Locate the cell with the specified text and output its [x, y] center coordinate. 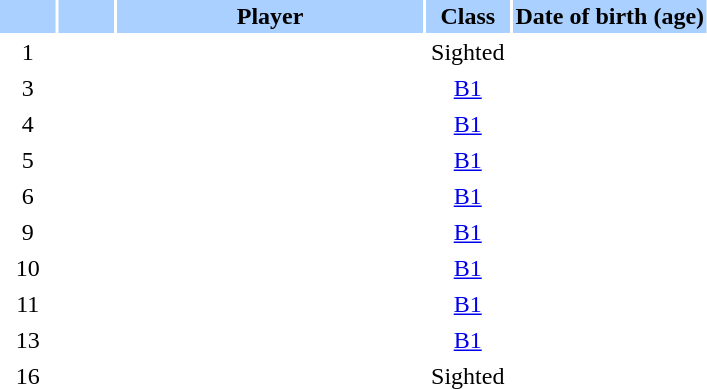
Sighted [468, 52]
Date of birth (age) [610, 16]
5 [28, 160]
13 [28, 340]
11 [28, 304]
Class [468, 16]
10 [28, 268]
1 [28, 52]
6 [28, 196]
3 [28, 88]
Player [270, 16]
4 [28, 124]
9 [28, 232]
